Determine the (x, y) coordinate at the center of the cell enclosing the given text.  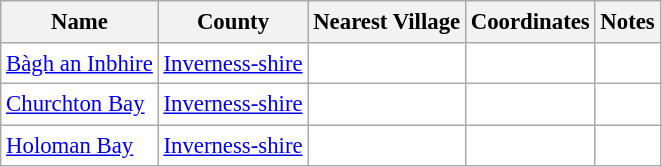
Coordinates (530, 22)
Notes (628, 22)
Holoman Bay (80, 146)
County (233, 22)
Churchton Bay (80, 104)
Name (80, 22)
Nearest Village (387, 22)
Bàgh an Inbhire (80, 62)
